Search for the cell housing the specified text and yield its [X, Y] center coordinate. 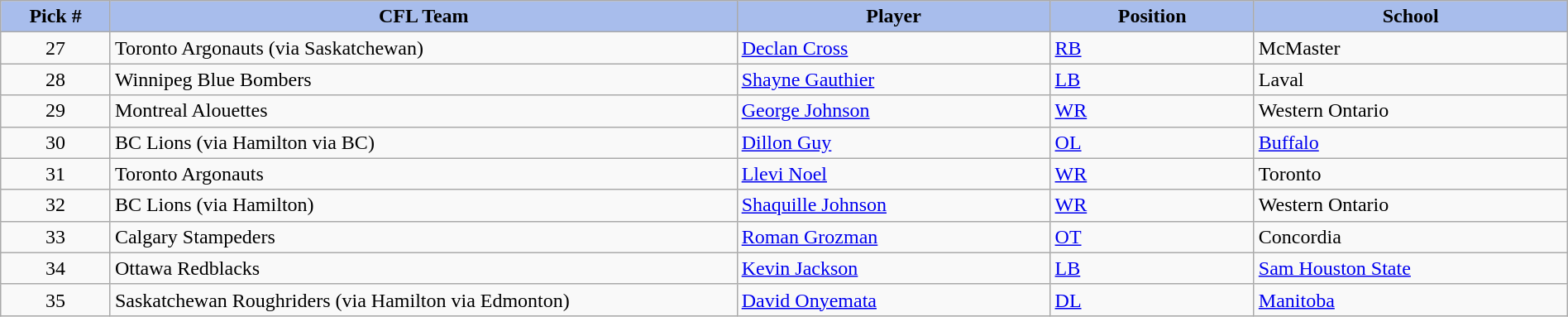
29 [56, 111]
Kevin Jackson [893, 268]
Manitoba [1411, 300]
30 [56, 142]
RB [1152, 48]
BC Lions (via Hamilton) [423, 205]
Laval [1411, 79]
Shaquille Johnson [893, 205]
Buffalo [1411, 142]
Player [893, 17]
Position [1152, 17]
McMaster [1411, 48]
Toronto Argonauts [423, 174]
Montreal Alouettes [423, 111]
35 [56, 300]
Ottawa Redblacks [423, 268]
28 [56, 79]
Declan Cross [893, 48]
Concordia [1411, 237]
Toronto [1411, 174]
School [1411, 17]
Sam Houston State [1411, 268]
27 [56, 48]
Dillon Guy [893, 142]
OT [1152, 237]
Shayne Gauthier [893, 79]
32 [56, 205]
Llevi Noel [893, 174]
BC Lions (via Hamilton via BC) [423, 142]
Saskatchewan Roughriders (via Hamilton via Edmonton) [423, 300]
Calgary Stampeders [423, 237]
OL [1152, 142]
34 [56, 268]
Pick # [56, 17]
CFL Team [423, 17]
George Johnson [893, 111]
DL [1152, 300]
Roman Grozman [893, 237]
31 [56, 174]
Winnipeg Blue Bombers [423, 79]
David Onyemata [893, 300]
33 [56, 237]
Toronto Argonauts (via Saskatchewan) [423, 48]
